Return [x, y] of the center of cell containing provided text 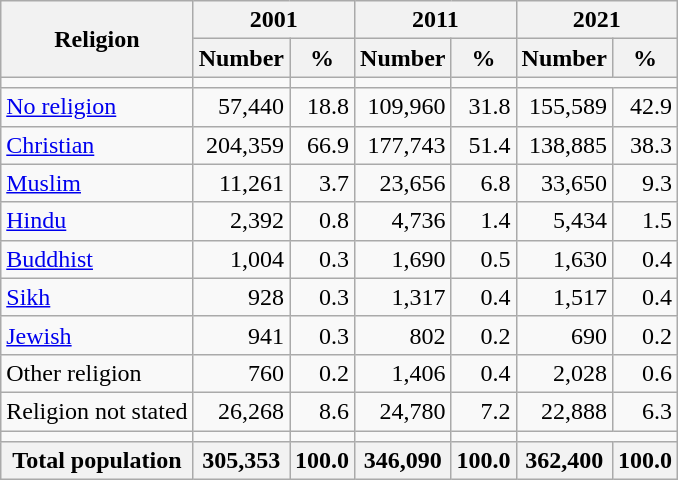
2021 [596, 20]
1,630 [564, 259]
109,960 [403, 107]
42.9 [644, 107]
155,589 [564, 107]
1,004 [241, 259]
0.5 [484, 259]
928 [241, 297]
305,353 [241, 461]
Other religion [97, 373]
1,690 [403, 259]
Jewish [97, 335]
33,650 [564, 183]
Christian [97, 145]
66.9 [322, 145]
1.4 [484, 221]
57,440 [241, 107]
Buddhist [97, 259]
138,885 [564, 145]
1,317 [403, 297]
2,028 [564, 373]
362,400 [564, 461]
22,888 [564, 411]
31.8 [484, 107]
No religion [97, 107]
6.8 [484, 183]
0.8 [322, 221]
51.4 [484, 145]
4,736 [403, 221]
Total population [97, 461]
Religion [97, 39]
2001 [274, 20]
346,090 [403, 461]
690 [564, 335]
2011 [436, 20]
204,359 [241, 145]
1,517 [564, 297]
Hindu [97, 221]
Religion not stated [97, 411]
11,261 [241, 183]
802 [403, 335]
8.6 [322, 411]
26,268 [241, 411]
0.6 [644, 373]
6.3 [644, 411]
24,780 [403, 411]
38.3 [644, 145]
9.3 [644, 183]
Muslim [97, 183]
7.2 [484, 411]
1,406 [403, 373]
5,434 [564, 221]
3.7 [322, 183]
2,392 [241, 221]
1.5 [644, 221]
Sikh [97, 297]
941 [241, 335]
18.8 [322, 107]
760 [241, 373]
177,743 [403, 145]
23,656 [403, 183]
